Output the (x, y) coordinate of the center of the cell containing the given text.  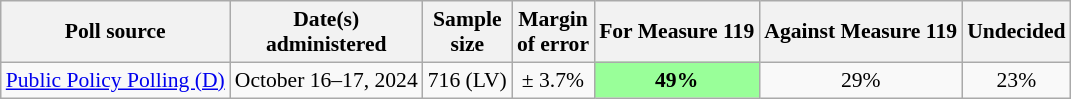
716 (LV) (468, 80)
Poll source (116, 32)
Against Measure 119 (860, 32)
Public Policy Polling (D) (116, 80)
For Measure 119 (676, 32)
Undecided (1016, 32)
October 16–17, 2024 (326, 80)
Samplesize (468, 32)
29% (860, 80)
23% (1016, 80)
49% (676, 80)
Marginof error (553, 32)
± 3.7% (553, 80)
Date(s)administered (326, 32)
